Scan for the cell matching the given text and deliver its (X, Y) coordinate at center. 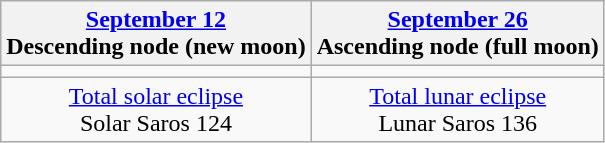
Total lunar eclipseLunar Saros 136 (458, 110)
September 12Descending node (new moon) (156, 34)
September 26Ascending node (full moon) (458, 34)
Total solar eclipseSolar Saros 124 (156, 110)
